Detect which cell encompasses the target text, then output its (x, y) center coordinate. 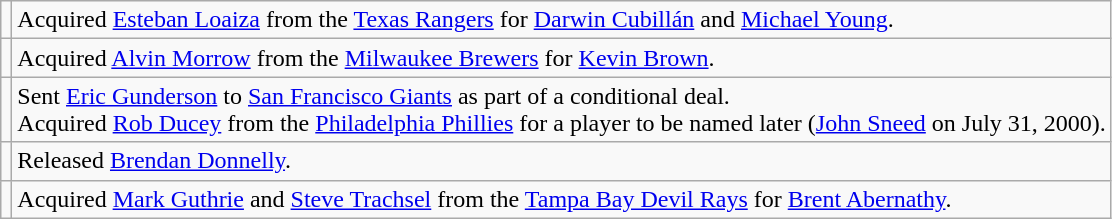
Acquired Alvin Morrow from the Milwaukee Brewers for Kevin Brown. (562, 58)
Acquired Mark Guthrie and Steve Trachsel from the Tampa Bay Devil Rays for Brent Abernathy. (562, 199)
Released Brendan Donnelly. (562, 161)
Acquired Esteban Loaiza from the Texas Rangers for Darwin Cubillán and Michael Young. (562, 20)
